Pinpoint the cell where the given text exists, returning its (X, Y) midpoint coordinate. 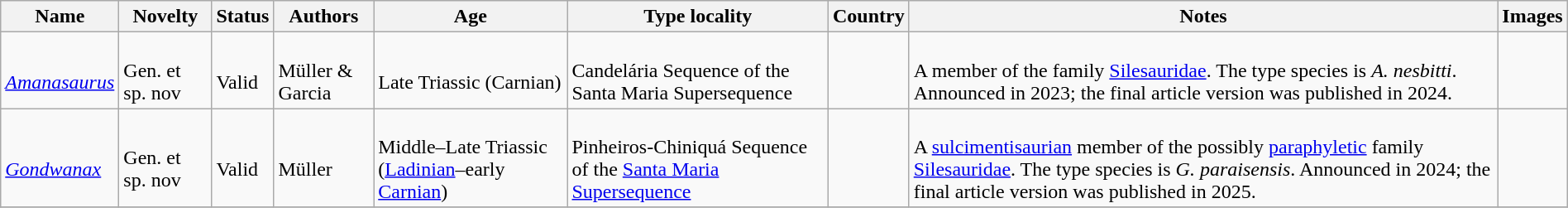
Novelty (165, 17)
Late Triassic (Carnian) (471, 70)
A member of the family Silesauridae. The type species is A. nesbitti. Announced in 2023; the final article version was published in 2024. (1203, 70)
Müller (324, 157)
Images (1532, 17)
Middle–Late Triassic (Ladinian–early Carnian) (471, 157)
Pinheiros-Chiniquá Sequence of the Santa Maria Supersequence (698, 157)
Status (243, 17)
Authors (324, 17)
Name (60, 17)
Candelária Sequence of the Santa Maria Supersequence (698, 70)
Country (868, 17)
Amanasaurus (60, 70)
Age (471, 17)
Gondwanax (60, 157)
Type locality (698, 17)
Müller & Garcia (324, 70)
Notes (1203, 17)
